Locate the cell with the specified text and output its (X, Y) center coordinate. 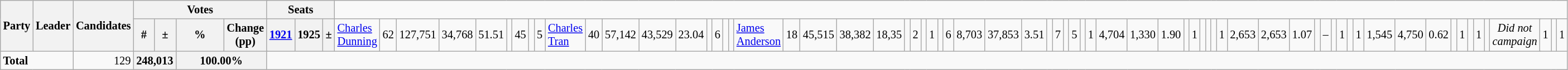
1,330 (1143, 35)
34,768 (458, 35)
248,013 (155, 61)
– (1326, 35)
Leader (53, 26)
45,515 (819, 35)
4,704 (1112, 35)
Votes (200, 9)
1.07 (1302, 35)
0.62 (1439, 35)
129 (103, 61)
Did not campaign (1515, 35)
8,703 (970, 35)
3.51 (1035, 35)
Total (37, 61)
Party (17, 26)
43,529 (657, 35)
18 (792, 35)
1921 (281, 35)
Candidates (103, 26)
45 (521, 35)
Change (pp) (246, 35)
18,35 (889, 35)
4,750 (1411, 35)
37,853 (1003, 35)
# (144, 35)
23.04 (691, 35)
127,751 (418, 35)
Charles Tran (565, 35)
% (200, 35)
1925 (309, 35)
40 (594, 35)
2 (916, 35)
James Anderson (759, 35)
38,382 (855, 35)
1.90 (1171, 35)
Charles Dunning (357, 35)
1,545 (1379, 35)
57,142 (621, 35)
51.51 (491, 35)
7 (1058, 35)
100.00% (221, 61)
Seats (301, 9)
62 (388, 35)
